Determine the [X, Y] coordinate at the center of the cell enclosing the given text.  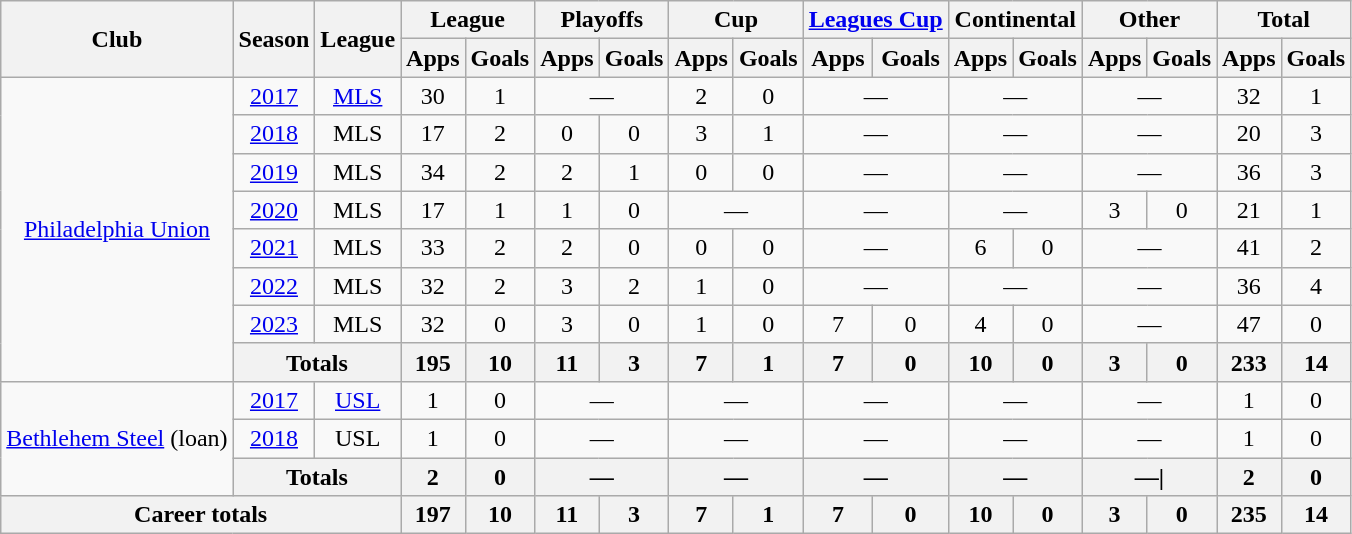
47 [1249, 324]
235 [1249, 515]
41 [1249, 248]
2021 [274, 248]
Bethlehem Steel (loan) [117, 438]
Other [1149, 20]
20 [1249, 134]
233 [1249, 362]
197 [433, 515]
Continental [1015, 20]
Career totals [201, 515]
Philadelphia Union [117, 229]
21 [1249, 210]
2023 [274, 324]
30 [433, 96]
2022 [274, 286]
6 [980, 248]
33 [433, 248]
Leagues Cup [876, 20]
2019 [274, 172]
Playoffs [602, 20]
Total [1284, 20]
Season [274, 39]
195 [433, 362]
Cup [736, 20]
Club [117, 39]
2020 [274, 210]
—| [1149, 477]
34 [433, 172]
